Provide the [x, y] coordinate of the cell's center where the given text is located.  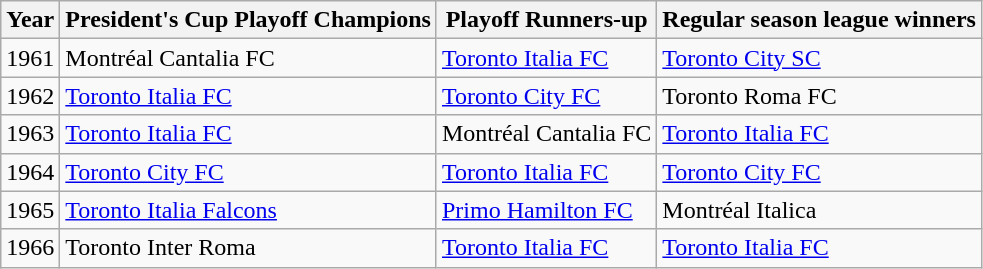
Regular season league winners [820, 20]
President's Cup Playoff Champions [248, 20]
1963 [30, 134]
Toronto Italia Falcons [248, 210]
Toronto Inter Roma [248, 248]
Year [30, 20]
Montréal Italica [820, 210]
Primo Hamilton FC [546, 210]
1962 [30, 96]
1961 [30, 58]
Toronto City SC [820, 58]
Playoff Runners-up [546, 20]
Toronto Roma FC [820, 96]
1965 [30, 210]
1964 [30, 172]
1966 [30, 248]
